Return [X, Y] of the center of cell containing provided text 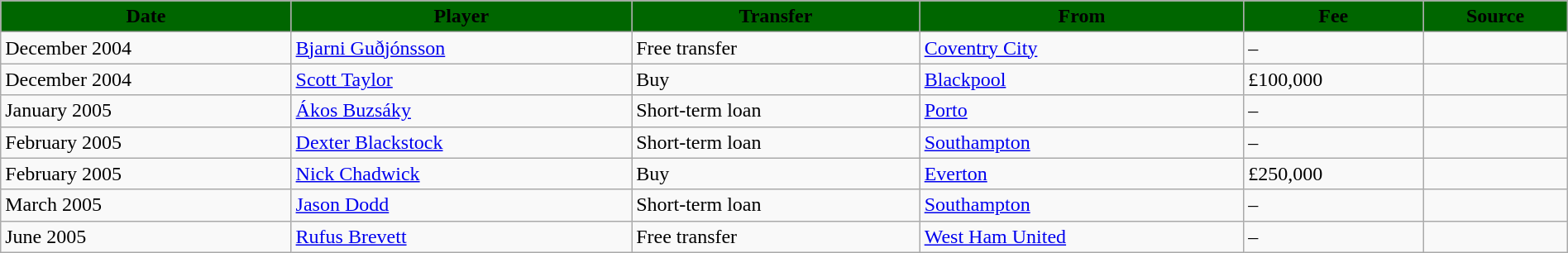
Fee [1333, 17]
Bjarni Guðjónsson [461, 48]
Everton [1082, 174]
From [1082, 17]
Rufus Brevett [461, 236]
West Ham United [1082, 236]
Nick Chadwick [461, 174]
Date [146, 17]
Coventry City [1082, 48]
£100,000 [1333, 79]
Transfer [776, 17]
Porto [1082, 111]
Scott Taylor [461, 79]
Source [1495, 17]
March 2005 [146, 205]
Jason Dodd [461, 205]
£250,000 [1333, 174]
Ákos Buzsáky [461, 111]
June 2005 [146, 236]
Blackpool [1082, 79]
January 2005 [146, 111]
Player [461, 17]
Dexter Blackstock [461, 142]
